Capture the cell that displays the provided text and extract its (X, Y) central coordinate. 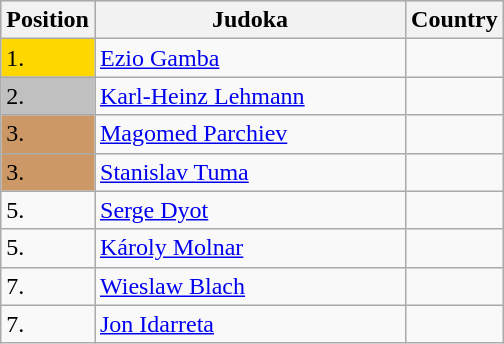
Ezio Gamba (250, 58)
Country (455, 20)
Magomed Parchiev (250, 134)
Károly Molnar (250, 248)
2. (48, 96)
Position (48, 20)
Karl-Heinz Lehmann (250, 96)
Jon Idarreta (250, 324)
Wieslaw Blach (250, 286)
1. (48, 58)
Serge Dyot (250, 210)
Stanislav Tuma (250, 172)
Judoka (250, 20)
